Output the [X, Y] coordinate of the center of the cell containing the given text.  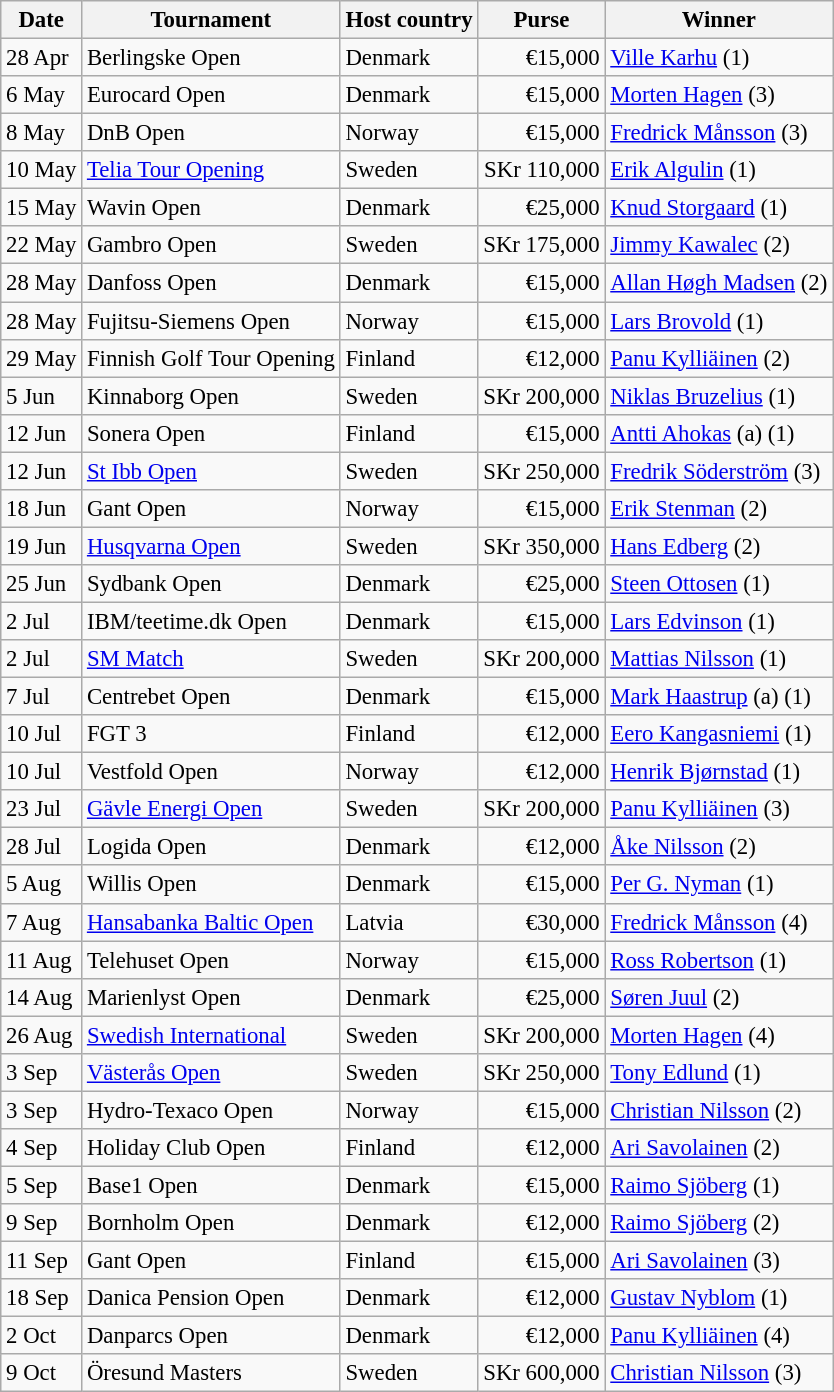
2 Oct [42, 1336]
St Ibb Open [212, 471]
29 May [42, 358]
9 Oct [42, 1373]
Centrebet Open [212, 697]
Eero Kangasniemi (1) [719, 734]
Mark Haastrup (a) (1) [719, 697]
Danparcs Open [212, 1336]
22 May [42, 245]
7 Jul [42, 697]
Gävle Energi Open [212, 809]
Knud Storgaard (1) [719, 208]
Christian Nilsson (3) [719, 1373]
6 May [42, 95]
Finnish Golf Tour Opening [212, 358]
Jimmy Kawalec (2) [719, 245]
€30,000 [542, 922]
Bornholm Open [212, 1223]
Willis Open [212, 885]
5 Aug [42, 885]
Sydbank Open [212, 584]
Berlingske Open [212, 58]
Husqvarna Open [212, 546]
Per G. Nyman (1) [719, 885]
Ross Robertson (1) [719, 960]
Gustav Nyblom (1) [719, 1298]
DnB Open [212, 133]
Holiday Club Open [212, 1148]
Sonera Open [212, 433]
Raimo Sjöberg (1) [719, 1185]
10 May [42, 170]
Allan Høgh Madsen (2) [719, 283]
Winner [719, 20]
SKr 350,000 [542, 546]
Date [42, 20]
26 Aug [42, 1035]
19 Jun [42, 546]
Ari Savolainen (3) [719, 1261]
Vestfold Open [212, 772]
Erik Algulin (1) [719, 170]
Niklas Bruzelius (1) [719, 396]
Swedish International [212, 1035]
Purse [542, 20]
Telehuset Open [212, 960]
SKr 110,000 [542, 170]
28 Apr [42, 58]
SM Match [212, 659]
Danica Pension Open [212, 1298]
Fredrick Månsson (3) [719, 133]
Morten Hagen (4) [719, 1035]
Ville Karhu (1) [719, 58]
IBM/teetime.dk Open [212, 621]
Henrik Bjørnstad (1) [719, 772]
18 Sep [42, 1298]
15 May [42, 208]
SKr 175,000 [542, 245]
Hydro-Texaco Open [212, 1110]
Host country [409, 20]
11 Aug [42, 960]
Morten Hagen (3) [719, 95]
Logida Open [212, 847]
Mattias Nilsson (1) [719, 659]
9 Sep [42, 1223]
8 May [42, 133]
28 Jul [42, 847]
Antti Ahokas (a) (1) [719, 433]
Västerås Open [212, 1073]
4 Sep [42, 1148]
Telia Tour Opening [212, 170]
23 Jul [42, 809]
FGT 3 [212, 734]
Fredrik Söderström (3) [719, 471]
Lars Edvinson (1) [719, 621]
14 Aug [42, 997]
Steen Ottosen (1) [719, 584]
Fujitsu-Siemens Open [212, 321]
Marienlyst Open [212, 997]
5 Sep [42, 1185]
Base1 Open [212, 1185]
Lars Brovold (1) [719, 321]
Åke Nilsson (2) [719, 847]
Panu Kylliäinen (4) [719, 1336]
Erik Stenman (2) [719, 509]
Hans Edberg (2) [719, 546]
Latvia [409, 922]
Wavin Open [212, 208]
Hansabanka Baltic Open [212, 922]
Christian Nilsson (2) [719, 1110]
25 Jun [42, 584]
Tony Edlund (1) [719, 1073]
Raimo Sjöberg (2) [719, 1223]
Panu Kylliäinen (2) [719, 358]
5 Jun [42, 396]
Gambro Open [212, 245]
Öresund Masters [212, 1373]
Eurocard Open [212, 95]
Tournament [212, 20]
SKr 600,000 [542, 1373]
Kinnaborg Open [212, 396]
Fredrick Månsson (4) [719, 922]
Danfoss Open [212, 283]
18 Jun [42, 509]
Søren Juul (2) [719, 997]
Ari Savolainen (2) [719, 1148]
7 Aug [42, 922]
Panu Kylliäinen (3) [719, 809]
11 Sep [42, 1261]
